Search for the cell housing the specified text and yield its [x, y] center coordinate. 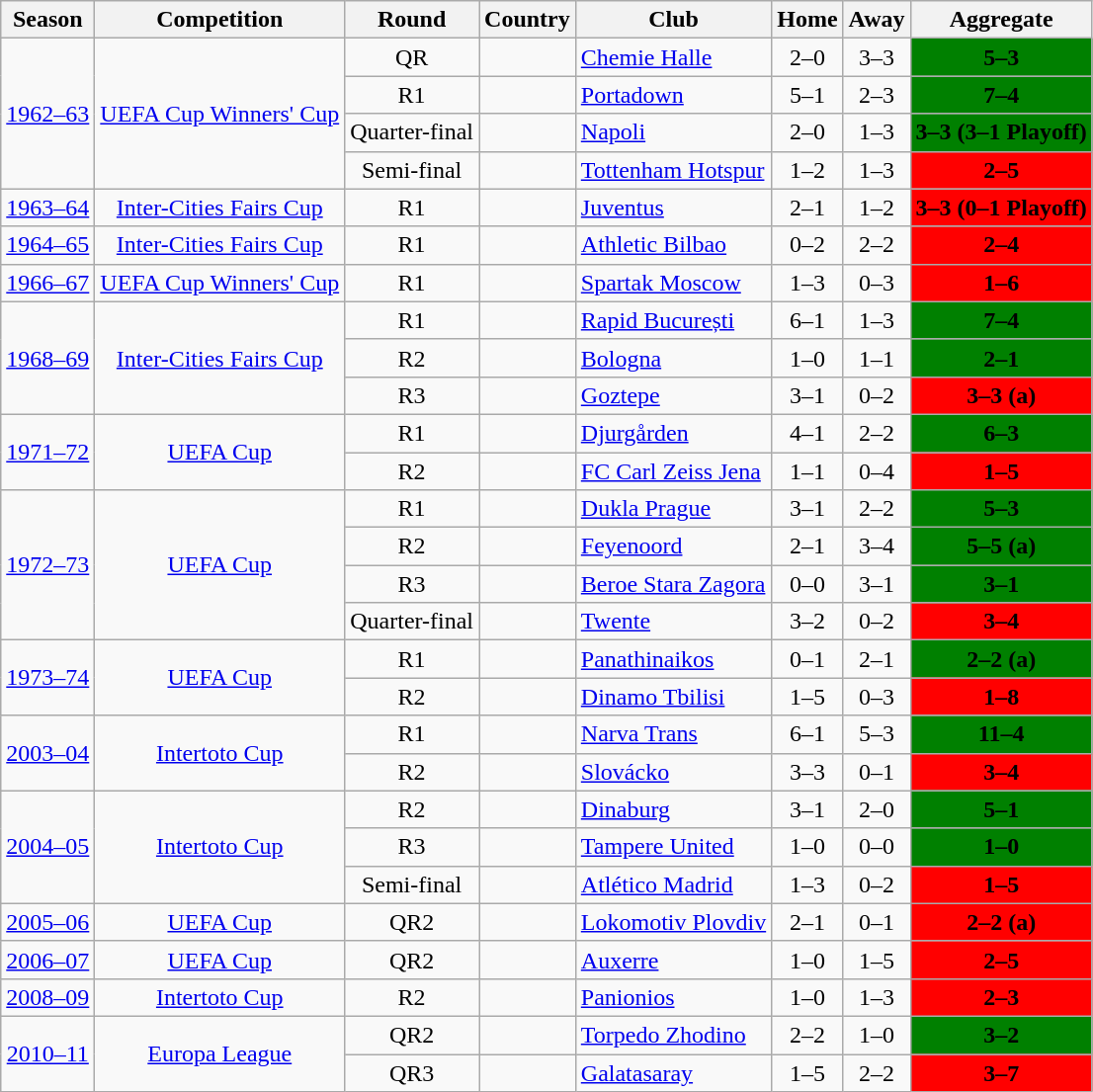
Panionios [673, 997]
Galatasaray [673, 1072]
11–4 [1001, 734]
2006–07 [47, 960]
Club [673, 20]
Away [877, 20]
Dinamo Tbilisi [673, 697]
FC Carl Zeiss Jena [673, 471]
Beroe Stara Zagora [673, 584]
Round [412, 20]
Season [47, 20]
Europa League [219, 1053]
1963–64 [47, 208]
4–1 [807, 433]
1–6 [1001, 283]
Napoli [673, 132]
Athletic Bilbao [673, 245]
Aggregate [1001, 20]
Auxerre [673, 960]
1971–72 [47, 452]
QR [412, 57]
Competition [219, 20]
Goztepe [673, 395]
Home [807, 20]
1964–65 [47, 245]
Spartak Moscow [673, 283]
Chemie Halle [673, 57]
3–7 [1001, 1072]
Dinaburg [673, 809]
5–5 (a) [1001, 546]
Panathinaikos [673, 659]
3–3 (a) [1001, 395]
1962–63 [47, 114]
Bologna [673, 358]
Atlético Madrid [673, 884]
Djurgården [673, 433]
Portadown [673, 95]
1966–67 [47, 283]
2003–04 [47, 753]
QR3 [412, 1072]
1973–74 [47, 678]
1972–73 [47, 565]
Slovácko [673, 772]
1–8 [1001, 697]
1968–69 [47, 358]
Tottenham Hotspur [673, 170]
6–3 [1001, 433]
2010–11 [47, 1053]
3–3 (0–1 Playoff) [1001, 208]
Twente [673, 622]
0–4 [877, 471]
Lokomotiv Plovdiv [673, 922]
Tampere United [673, 847]
3–3 (3–1 Playoff) [1001, 132]
2004–05 [47, 847]
Narva Trans [673, 734]
Juventus [673, 208]
Torpedo Zhodino [673, 1035]
Rapid București [673, 320]
Country [528, 20]
Feyenoord [673, 546]
Dukla Prague [673, 509]
2008–09 [47, 997]
2–4 [1001, 245]
2005–06 [47, 922]
